Return the [x, y] coordinate for the center point of the cell that contains the specified text.  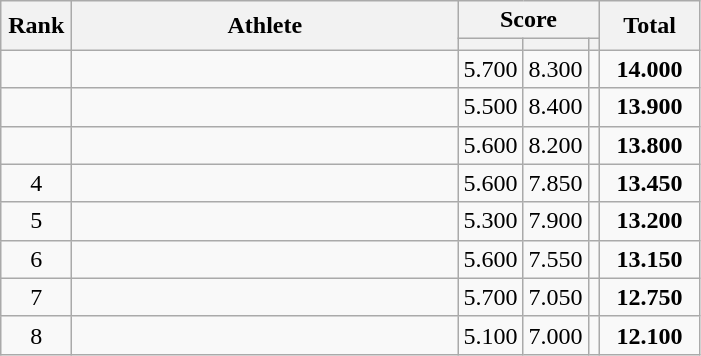
7.050 [556, 297]
13.800 [650, 145]
7.000 [556, 335]
7 [36, 297]
12.100 [650, 335]
Total [650, 26]
13.450 [650, 183]
5.100 [490, 335]
6 [36, 259]
13.900 [650, 107]
4 [36, 183]
8.400 [556, 107]
5.300 [490, 221]
7.850 [556, 183]
Score [528, 20]
8.200 [556, 145]
Rank [36, 26]
13.150 [650, 259]
13.200 [650, 221]
8 [36, 335]
12.750 [650, 297]
8.300 [556, 69]
5.500 [490, 107]
7.550 [556, 259]
7.900 [556, 221]
14.000 [650, 69]
5 [36, 221]
Athlete [265, 26]
